Determine the [X, Y] coordinate at the center of the cell enclosing the given text.  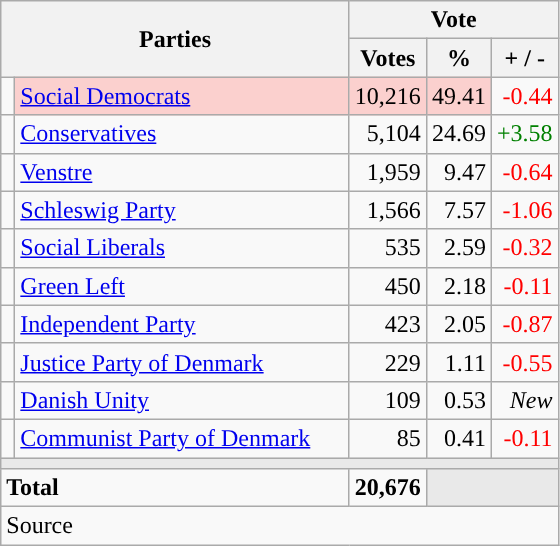
-0.87 [524, 324]
Independent Party [182, 324]
85 [388, 438]
229 [388, 362]
2.05 [458, 324]
1,566 [388, 210]
Green Left [182, 286]
Conservatives [182, 134]
109 [388, 400]
0.41 [458, 438]
+ / - [524, 58]
24.69 [458, 134]
Danish Unity [182, 400]
-0.64 [524, 172]
-0.55 [524, 362]
2.18 [458, 286]
Total [176, 488]
Communist Party of Denmark [182, 438]
450 [388, 286]
5,104 [388, 134]
Votes [388, 58]
1.11 [458, 362]
0.53 [458, 400]
Parties [176, 39]
-0.32 [524, 248]
Social Democrats [182, 96]
+3.58 [524, 134]
1,959 [388, 172]
7.57 [458, 210]
Vote [454, 20]
423 [388, 324]
Social Liberals [182, 248]
535 [388, 248]
Schleswig Party [182, 210]
49.41 [458, 96]
10,216 [388, 96]
Justice Party of Denmark [182, 362]
-1.06 [524, 210]
Source [280, 526]
2.59 [458, 248]
20,676 [388, 488]
-0.44 [524, 96]
New [524, 400]
% [458, 58]
9.47 [458, 172]
Venstre [182, 172]
